Extract the [x, y] coordinate from the center of the cell holding the provided text.  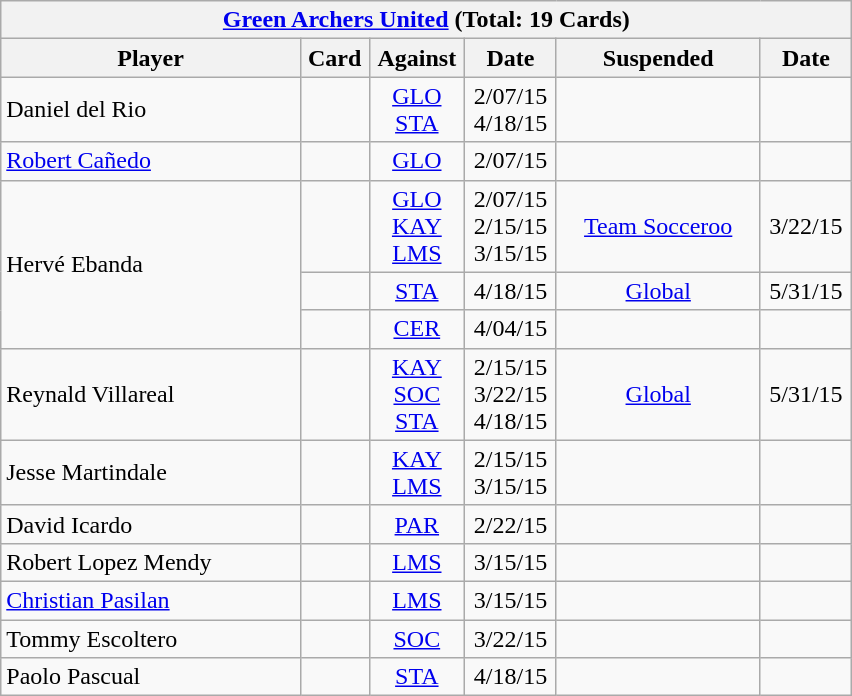
2/15/153/15/15 [511, 472]
2/22/15 [511, 524]
2/07/15 [511, 161]
Reynald Villareal [151, 394]
Jesse Martindale [151, 472]
Robert Lopez Mendy [151, 562]
SOC [417, 639]
Daniel del Rio [151, 110]
Hervé Ebanda [151, 264]
PAR [417, 524]
2/07/152/15/153/15/15 [511, 226]
Christian Pasilan [151, 600]
2/15/153/22/154/18/15 [511, 394]
Tommy Escoltero [151, 639]
Paolo Pascual [151, 677]
Card [334, 58]
Suspended [658, 58]
GLO [417, 161]
Against [417, 58]
David Icardo [151, 524]
GLOSTA [417, 110]
Team Socceroo [658, 226]
Robert Cañedo [151, 161]
Player [151, 58]
GLOKAYLMS [417, 226]
4/04/15 [511, 329]
KAYLMS [417, 472]
2/07/154/18/15 [511, 110]
KAYSOCSTA [417, 394]
CER [417, 329]
Green Archers United (Total: 19 Cards) [426, 20]
